Return [x, y] of the center of cell containing provided text 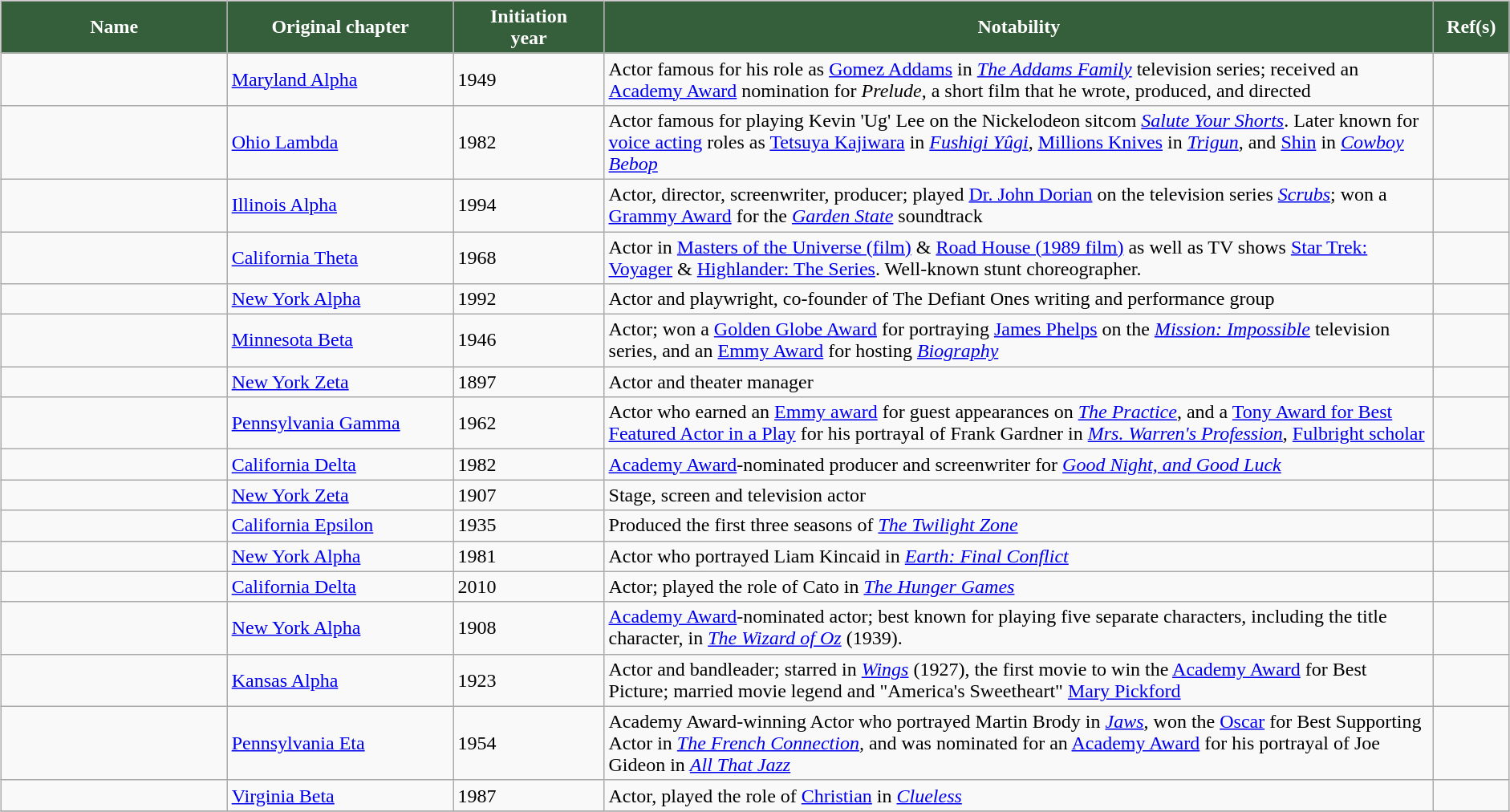
Actor; won a Golden Globe Award for portraying James Phelps on the Mission: Impossible television series, and an Emmy Award for hosting Biography [1019, 340]
Kansas Alpha [340, 680]
1907 [529, 495]
Ref(s) [1471, 27]
1962 [529, 424]
1954 [529, 743]
Original chapter [340, 27]
Minnesota Beta [340, 340]
1968 [529, 257]
Academy Award-nominated actor; best known for playing five separate characters, including the title character, in The Wizard of Oz (1939). [1019, 627]
Actor; played the role of Cato in The Hunger Games [1019, 587]
Pennsylvania Gamma [340, 424]
Actor, director, screenwriter, producer; played Dr. John Dorian on the television series Scrubs; won a Grammy Award for the Garden State soundtrack [1019, 205]
1935 [529, 526]
Academy Award-nominated producer and screenwriter for Good Night, and Good Luck [1019, 465]
1987 [529, 795]
Ohio Lambda [340, 142]
1897 [529, 382]
1946 [529, 340]
Actor who portrayed Liam Kincaid in Earth: Final Conflict [1019, 556]
Pennsylvania Eta [340, 743]
1923 [529, 680]
Notability [1019, 27]
Actor, played the role of Christian in Clueless [1019, 795]
California Theta [340, 257]
California Epsilon [340, 526]
Name [114, 27]
Stage, screen and television actor [1019, 495]
Illinois Alpha [340, 205]
1949 [529, 79]
1994 [529, 205]
Maryland Alpha [340, 79]
1908 [529, 627]
Virginia Beta [340, 795]
1992 [529, 299]
2010 [529, 587]
1981 [529, 556]
Actor and theater manager [1019, 382]
Initiationyear [529, 27]
Actor and playwright, co-founder of The Defiant Ones writing and performance group [1019, 299]
Produced the first three seasons of The Twilight Zone [1019, 526]
